Output the [x, y] coordinate of the center of the cell containing the given text.  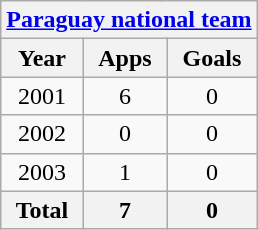
Paraguay national team [129, 20]
1 [125, 172]
6 [125, 96]
Total [42, 210]
2003 [42, 172]
Year [42, 58]
2001 [42, 96]
Goals [212, 58]
2002 [42, 134]
Apps [125, 58]
7 [125, 210]
